Scan for the cell matching the given text and deliver its [X, Y] coordinate at center. 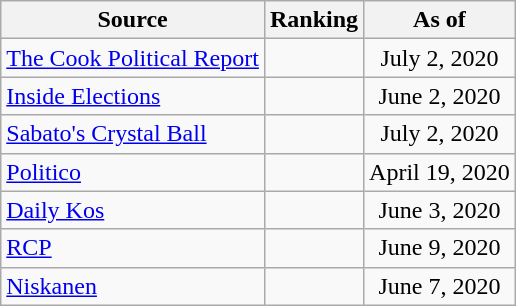
Inside Elections [133, 96]
Sabato's Crystal Ball [133, 134]
April 19, 2020 [440, 172]
Politico [133, 172]
RCP [133, 248]
Ranking [314, 20]
Niskanen [133, 286]
As of [440, 20]
June 2, 2020 [440, 96]
June 7, 2020 [440, 286]
June 3, 2020 [440, 210]
Source [133, 20]
June 9, 2020 [440, 248]
Daily Kos [133, 210]
The Cook Political Report [133, 58]
